Return the [X, Y] coordinate for the center point of the cell that contains the specified text.  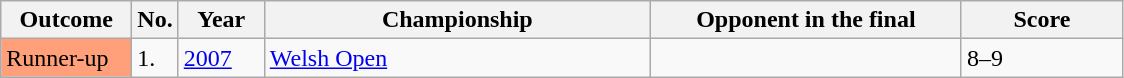
Welsh Open [457, 58]
Runner-up [66, 58]
8–9 [1042, 58]
Year [221, 20]
Score [1042, 20]
Outcome [66, 20]
1. [155, 58]
Championship [457, 20]
Opponent in the final [806, 20]
2007 [221, 58]
No. [155, 20]
